Provide the (X, Y) coordinate of the cell's center where the given text is located.  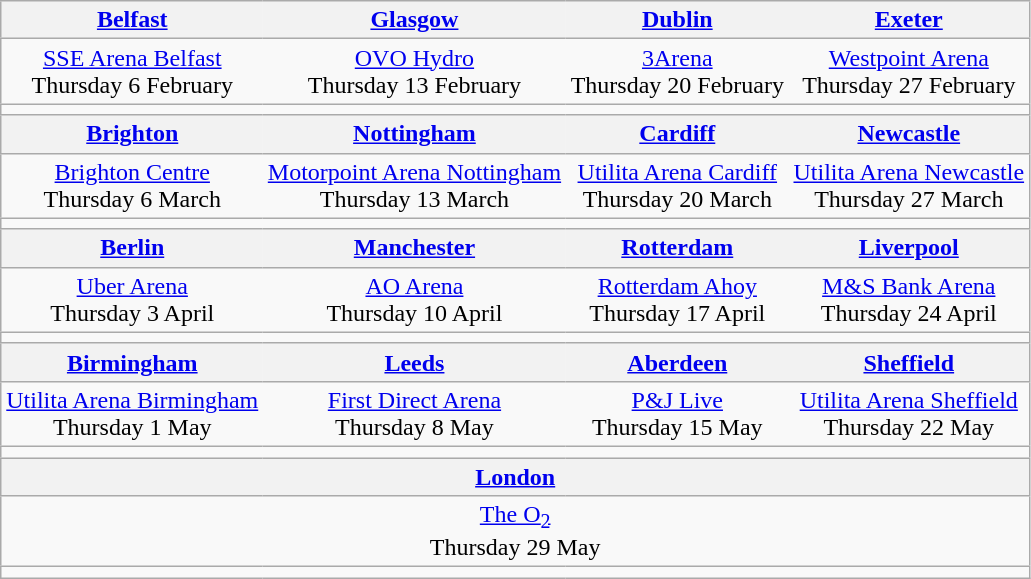
Leeds (414, 362)
Uber ArenaThursday 3 April (132, 300)
Utilita Arena NewcastleThursday 27 March (910, 186)
Exeter (910, 20)
Nottingham (414, 134)
Aberdeen (678, 362)
Dublin (678, 20)
Glasgow (414, 20)
Utilita Arena CardiffThursday 20 March (678, 186)
Newcastle (910, 134)
Motorpoint Arena NottinghamThursday 13 March (414, 186)
Rotterdam AhoyThursday 17 April (678, 300)
Berlin (132, 248)
Birmingham (132, 362)
First Direct ArenaThursday 8 May (414, 414)
3ArenaThursday 20 February (678, 72)
Sheffield (910, 362)
OVO HydroThursday 13 February (414, 72)
The O2Thursday 29 May (516, 532)
Utilita Arena BirminghamThursday 1 May (132, 414)
SSE Arena BelfastThursday 6 February (132, 72)
AO ArenaThursday 10 April (414, 300)
Westpoint ArenaThursday 27 February (910, 72)
Liverpool (910, 248)
Rotterdam (678, 248)
Brighton CentreThursday 6 March (132, 186)
M&S Bank ArenaThursday 24 April (910, 300)
Manchester (414, 248)
Cardiff (678, 134)
Belfast (132, 20)
Utilita Arena SheffieldThursday 22 May (910, 414)
P&J LiveThursday 15 May (678, 414)
London (516, 477)
Brighton (132, 134)
